Provide the [x, y] coordinate of the cell's center where the given text is located.  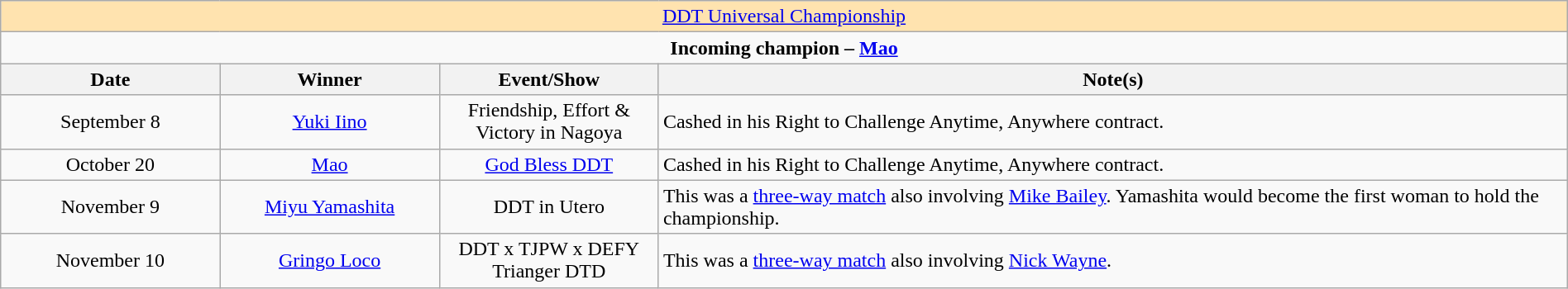
DDT in Utero [549, 206]
Friendship, Effort & Victory in Nagoya [549, 122]
October 20 [111, 164]
Mao [329, 164]
November 9 [111, 206]
DDT Universal Championship [784, 17]
DDT x TJPW x DEFY Trianger DTD [549, 261]
Gringo Loco [329, 261]
Yuki Iino [329, 122]
Date [111, 79]
This was a three-way match also involving Mike Bailey. Yamashita would become the first woman to hold the championship. [1113, 206]
God Bless DDT [549, 164]
November 10 [111, 261]
Incoming champion – Mao [784, 48]
This was a three-way match also involving Nick Wayne. [1113, 261]
Event/Show [549, 79]
Miyu Yamashita [329, 206]
Winner [329, 79]
September 8 [111, 122]
Note(s) [1113, 79]
